For the text-containing cell, return its midpoint in (X, Y) coordinate format. 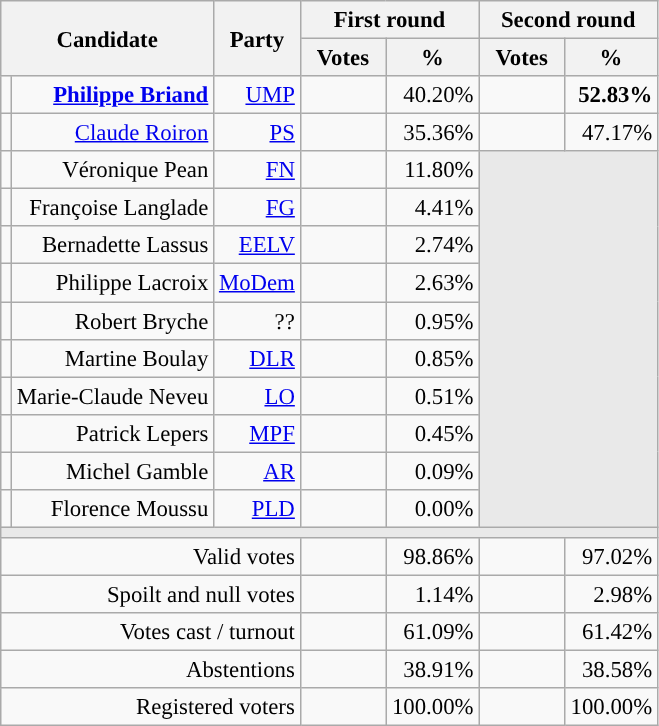
Françoise Langlade (112, 208)
Votes cast / turnout (150, 632)
AR (258, 471)
Candidate (108, 38)
52.83% (610, 95)
Robert Bryche (112, 321)
38.58% (610, 670)
38.91% (432, 670)
Bernadette Lassus (112, 245)
DLR (258, 358)
0.85% (432, 358)
Véronique Pean (112, 170)
61.42% (610, 632)
2.98% (610, 594)
PLD (258, 509)
0.51% (432, 396)
Party (258, 38)
97.02% (610, 557)
Claude Roiron (112, 133)
47.17% (610, 133)
1.14% (432, 594)
Registered voters (150, 707)
0.00% (432, 509)
2.74% (432, 245)
4.41% (432, 208)
Abstentions (150, 670)
Michel Gamble (112, 471)
Philippe Lacroix (112, 283)
EELV (258, 245)
0.45% (432, 433)
First round (390, 20)
MPF (258, 433)
Spoilt and null votes (150, 594)
35.36% (432, 133)
UMP (258, 95)
PS (258, 133)
0.95% (432, 321)
Second round (568, 20)
Marie-Claude Neveu (112, 396)
61.09% (432, 632)
Valid votes (150, 557)
Florence Moussu (112, 509)
FG (258, 208)
?? (258, 321)
LO (258, 396)
FN (258, 170)
2.63% (432, 283)
Patrick Lepers (112, 433)
0.09% (432, 471)
40.20% (432, 95)
Philippe Briand (112, 95)
MoDem (258, 283)
11.80% (432, 170)
Martine Boulay (112, 358)
98.86% (432, 557)
